Return (X, Y) of the center of cell containing provided text 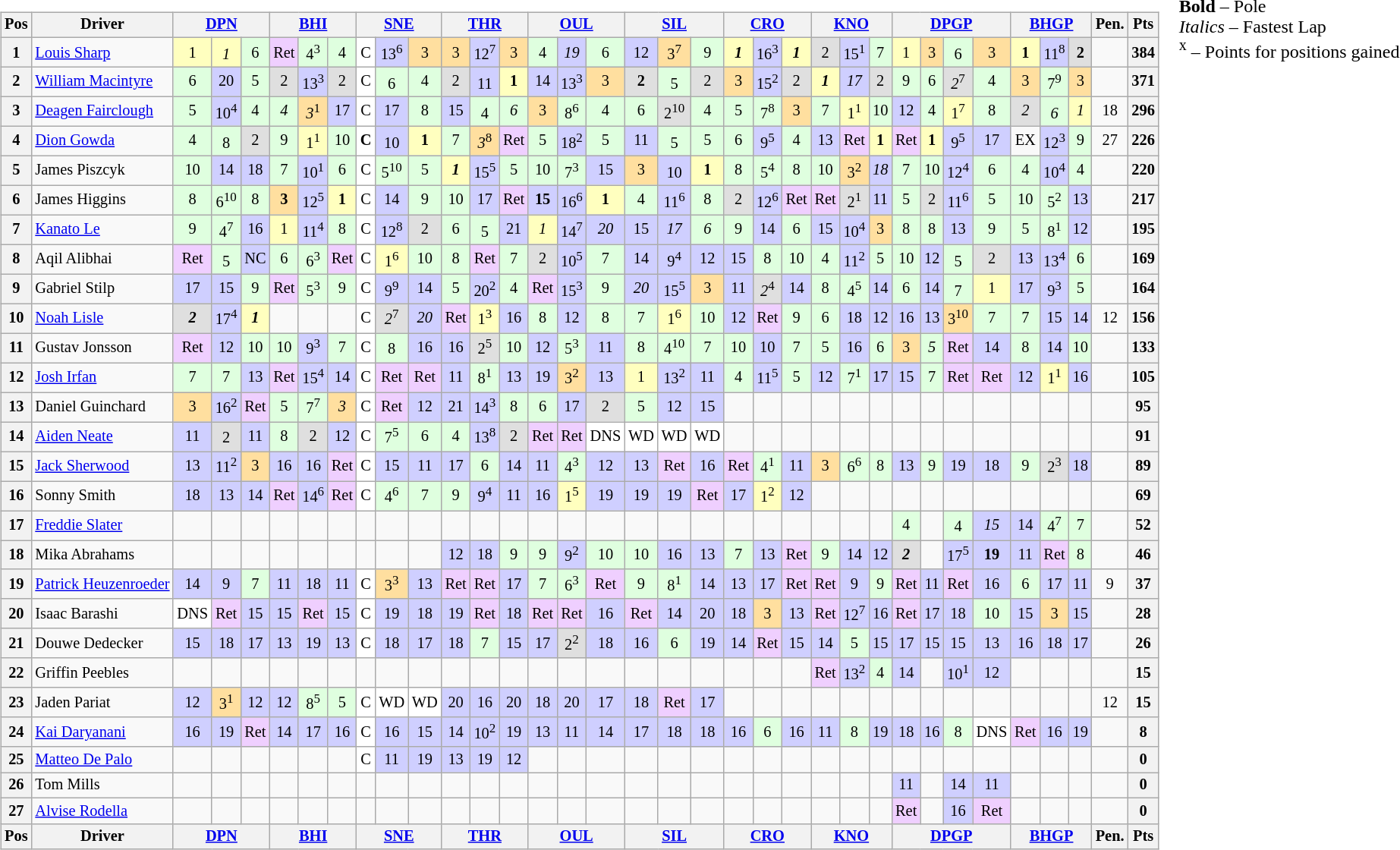
Mika Abrahams (102, 556)
169 (1143, 260)
152 (768, 82)
174 (226, 319)
66 (854, 466)
75 (392, 437)
182 (572, 141)
Tom Mills (102, 785)
371 (1143, 82)
384 (1143, 52)
136 (392, 52)
217 (1143, 200)
Gustav Jonsson (102, 348)
147 (572, 229)
Kai Daryanani (102, 732)
153 (572, 288)
115 (768, 378)
125 (313, 200)
163 (768, 52)
102 (486, 732)
77 (313, 407)
175 (958, 556)
Jack Sherwood (102, 466)
79 (1055, 82)
134 (1055, 260)
210 (675, 111)
162 (226, 407)
164 (1143, 288)
151 (854, 52)
124 (958, 170)
Noah Lisle (102, 319)
Douwe Dedecker (102, 644)
45 (854, 288)
86 (572, 111)
91 (1143, 437)
195 (1143, 229)
38 (486, 141)
Aqil Alibhai (102, 260)
138 (486, 437)
123 (1055, 141)
Aiden Neate (102, 437)
Griffin Peebles (102, 672)
126 (768, 200)
William Macintyre (102, 82)
71 (854, 378)
85 (313, 703)
410 (675, 348)
Sonny Smith (102, 496)
128 (392, 229)
Kanato Le (102, 229)
Daniel Guinchard (102, 407)
Patrick Heuzenroeder (102, 584)
Josh Irfan (102, 378)
41 (768, 466)
154 (313, 378)
310 (958, 319)
118 (1055, 52)
99 (392, 288)
Dion Gowda (102, 141)
EX (1025, 141)
Deagen Fairclough (102, 111)
89 (1143, 466)
114 (313, 229)
Louis Sharp (102, 52)
220 (1143, 170)
Matteo De Palo (102, 760)
Jaden Pariat (102, 703)
54 (768, 170)
Alvise Rodella (102, 811)
610 (226, 200)
78 (768, 111)
143 (486, 407)
Freddie Slater (102, 525)
Isaac Barashi (102, 613)
510 (392, 170)
226 (1143, 141)
James Piszcyk (102, 170)
146 (313, 496)
156 (1143, 319)
Gabriel Stilp (102, 288)
33 (392, 584)
NC (255, 260)
James Higgins (102, 200)
69 (1143, 496)
92 (572, 556)
73 (572, 170)
28 (1143, 613)
202 (486, 288)
296 (1143, 111)
166 (572, 200)
